Detect which cell encompasses the target text, then output its (X, Y) center coordinate. 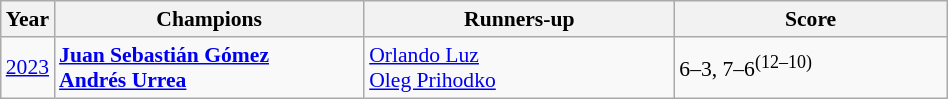
Champions (209, 19)
6–3, 7–6(12–10) (810, 68)
2023 (28, 68)
Runners-up (519, 19)
Orlando Luz Oleg Prihodko (519, 68)
Juan Sebastián Gómez Andrés Urrea (209, 68)
Year (28, 19)
Score (810, 19)
